Return [x, y] of the center of cell containing provided text 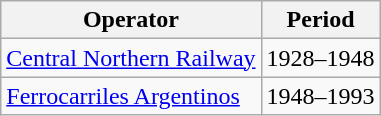
Central Northern Railway [131, 58]
Period [320, 20]
1928–1948 [320, 58]
Ferrocarriles Argentinos [131, 96]
Operator [131, 20]
1948–1993 [320, 96]
